Return (X, Y) of the center of cell containing provided text 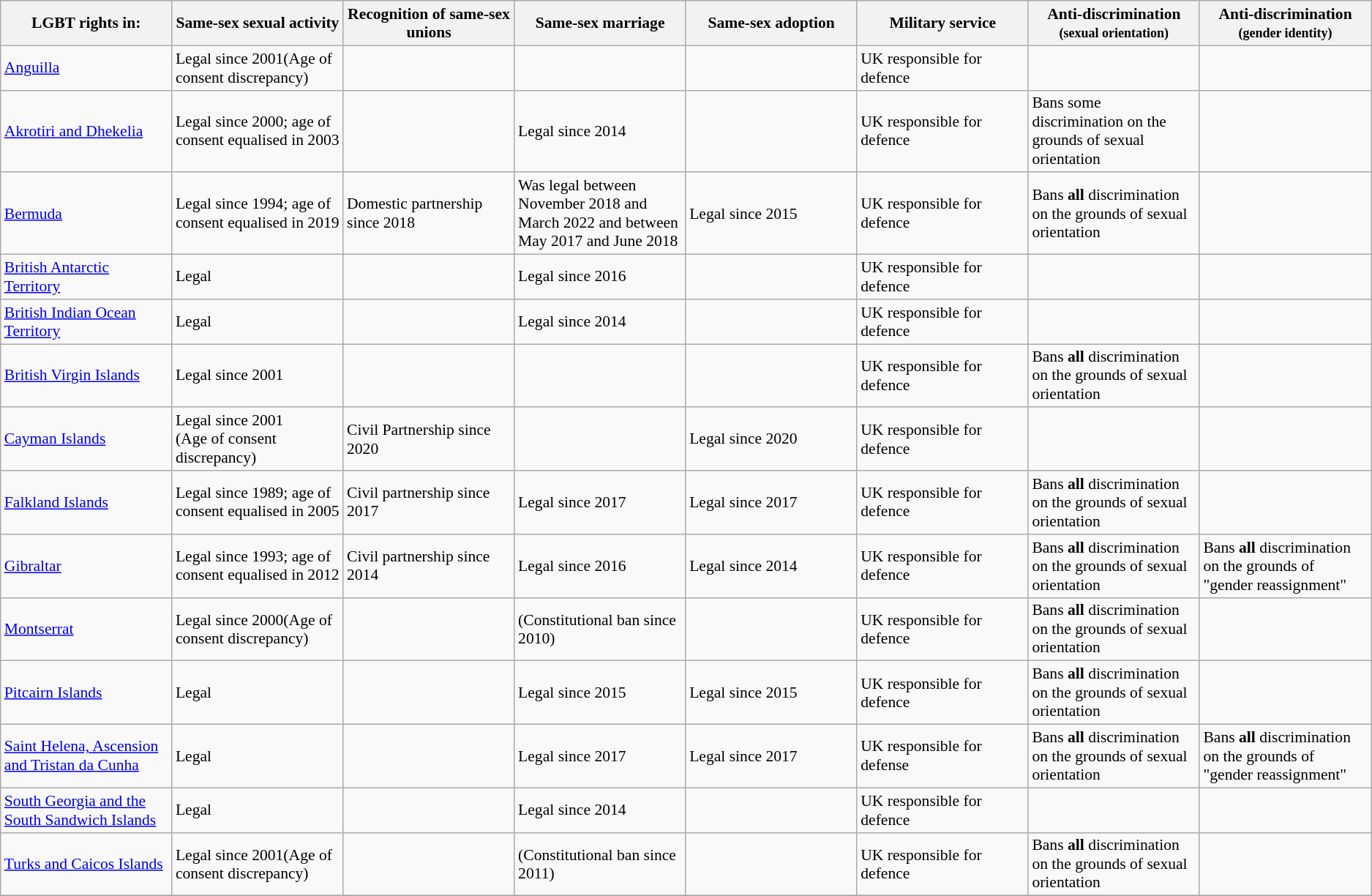
Akrotiri and Dhekelia (86, 131)
Recognition of same-sex unions (429, 23)
Saint Helena, Ascension and Tristan da Cunha (86, 757)
Anti-discrimination (sexual orientation) (1114, 23)
(Constitutional ban since 2011) (600, 864)
Civil partnership since 2017 (429, 502)
Same-sex marriage (600, 23)
Legal since 2000(Age of consent discrepancy) (258, 630)
Same-sex sexual activity (258, 23)
Civil Partnership since 2020 (429, 439)
Legal since 2001 (258, 376)
Military service (942, 23)
Turks and Caicos Islands (86, 864)
Bermuda (86, 214)
Same-sex adoption (771, 23)
Was legal between November 2018 and March 2022 and between May 2017 and June 2018 (600, 214)
Civil partnership since 2014 (429, 567)
Falkland Islands (86, 502)
South Georgia and the South Sandwich Islands (86, 810)
Legal since 2001 (Age of consent discrepancy) (258, 439)
Legal since 1989; age of consent equalised in 2005 (258, 502)
LGBT rights in: (86, 23)
Domestic partnership since 2018 (429, 214)
British Antarctic Territory (86, 277)
British Virgin Islands (86, 376)
Cayman Islands (86, 439)
Montserrat (86, 630)
Gibraltar (86, 567)
Legal since 2000; age of consent equalised in 2003 (258, 131)
UK responsible for defense (942, 757)
Legal since 2020 (771, 439)
Legal since 1994; age of consent equalised in 2019 (258, 214)
Anguilla (86, 67)
Legal since 1993; age of consent equalised in 2012 (258, 567)
Pitcairn Islands (86, 692)
Bans some discrimination on the grounds of sexual orientation (1114, 131)
(Constitutional ban since 2010) (600, 630)
Anti-discrimination (gender identity) (1285, 23)
British Indian Ocean Territory (86, 322)
